Return the (X, Y) coordinate for the center point of the cell that contains the specified text.  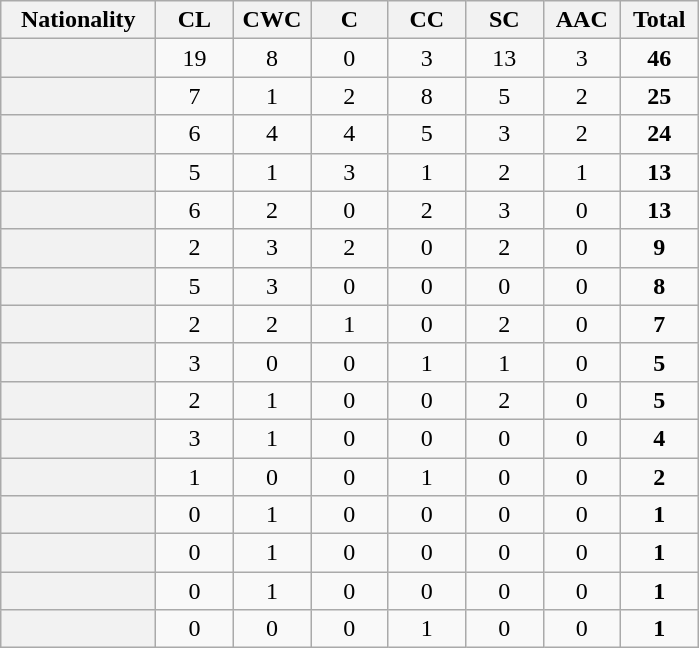
CL (194, 20)
Total (659, 20)
24 (659, 134)
SC (504, 20)
9 (659, 248)
19 (194, 58)
Nationality (78, 20)
CWC (272, 20)
46 (659, 58)
25 (659, 96)
AAC (582, 20)
C (350, 20)
CC (426, 20)
